Identify which cell holds the provided text, then report its [X, Y] central coordinate. 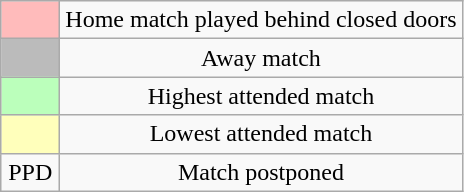
Away match [261, 58]
Home match played behind closed doors [261, 20]
PPD [30, 172]
Lowest attended match [261, 134]
Match postponed [261, 172]
Highest attended match [261, 96]
